Provide the [X, Y] coordinate of the cell's center where the given text is located.  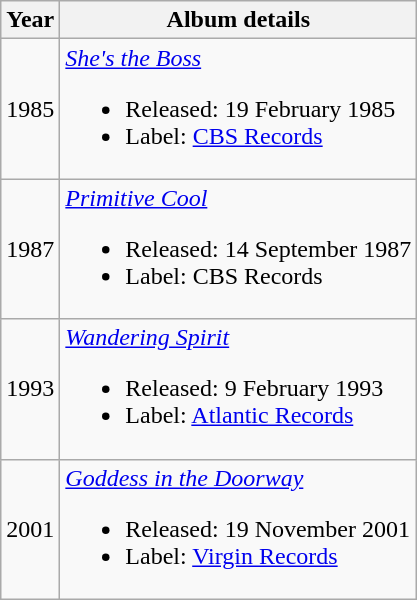
1987 [30, 249]
1985 [30, 109]
Wandering SpiritReleased: 9 February 1993Label: Atlantic Records [238, 389]
Primitive CoolReleased: 14 September 1987Label: CBS Records [238, 249]
Year [30, 20]
Goddess in the DoorwayReleased: 19 November 2001Label: Virgin Records [238, 529]
Album details [238, 20]
1993 [30, 389]
2001 [30, 529]
She's the BossReleased: 19 February 1985Label: CBS Records [238, 109]
